Detect which cell encompasses the target text, then output its (X, Y) center coordinate. 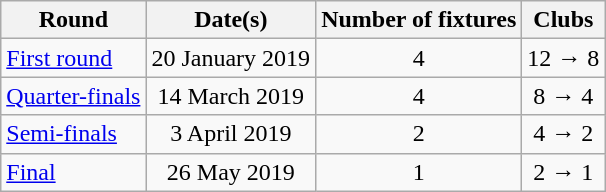
Round (74, 20)
12 → 8 (564, 58)
2 (419, 134)
Final (74, 172)
1 (419, 172)
Quarter-finals (74, 96)
Number of fixtures (419, 20)
First round (74, 58)
14 March 2019 (231, 96)
26 May 2019 (231, 172)
Date(s) (231, 20)
20 January 2019 (231, 58)
3 April 2019 (231, 134)
Clubs (564, 20)
8 → 4 (564, 96)
4 → 2 (564, 134)
Semi-finals (74, 134)
2 → 1 (564, 172)
